Determine the (X, Y) coordinate at the center of the cell enclosing the given text.  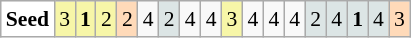
Seed (28, 19)
